Search for the cell housing the specified text and yield its (x, y) center coordinate. 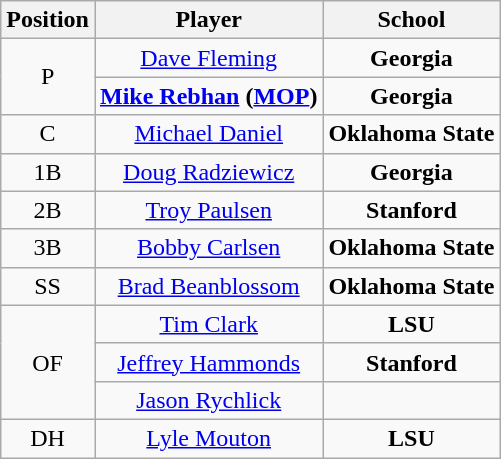
Dave Fleming (208, 58)
SS (48, 286)
Doug Radziewicz (208, 172)
1B (48, 172)
OF (48, 362)
DH (48, 438)
Tim Clark (208, 324)
Player (208, 20)
Mike Rebhan (MOP) (208, 96)
Lyle Mouton (208, 438)
P (48, 77)
Position (48, 20)
School (412, 20)
3B (48, 248)
Bobby Carlsen (208, 248)
Brad Beanblossom (208, 286)
C (48, 134)
Jeffrey Hammonds (208, 362)
2B (48, 210)
Troy Paulsen (208, 210)
Michael Daniel (208, 134)
Jason Rychlick (208, 400)
